Detect which cell encompasses the target text, then output its [X, Y] center coordinate. 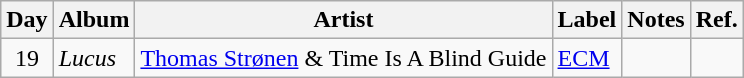
Label [587, 20]
ECM [587, 58]
Day [27, 20]
Thomas Strønen & Time Is A Blind Guide [344, 58]
19 [27, 58]
Artist [344, 20]
Album [94, 20]
Notes [656, 20]
Lucus [94, 58]
Ref. [716, 20]
